Capture the cell that displays the provided text and extract its [X, Y] central coordinate. 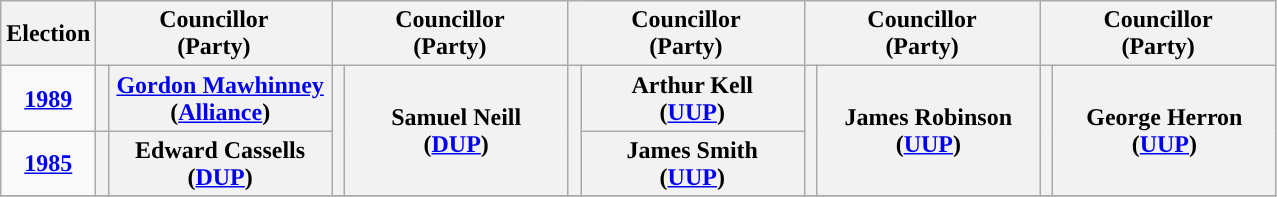
James Robinson (UUP) [929, 131]
Election [48, 34]
1985 [48, 164]
1989 [48, 98]
Arthur Kell (UUP) [692, 98]
Edward Cassells (DUP) [220, 164]
Samuel Neill (DUP) [456, 131]
James Smith (UUP) [692, 164]
Gordon Mawhinney (Alliance) [220, 98]
George Herron (UUP) [1165, 131]
